Scan for the cell matching the given text and deliver its (x, y) coordinate at center. 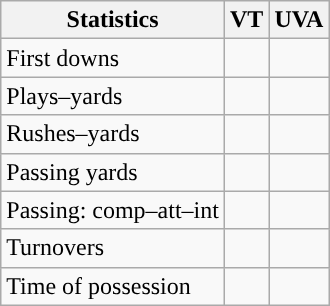
First downs (113, 58)
Passing: comp–att–int (113, 210)
Plays–yards (113, 96)
Turnovers (113, 248)
Statistics (113, 20)
Passing yards (113, 172)
VT (246, 20)
Time of possession (113, 286)
Rushes–yards (113, 134)
UVA (299, 20)
